From the cell containing the given text, extract its center point as (x, y) coordinate. 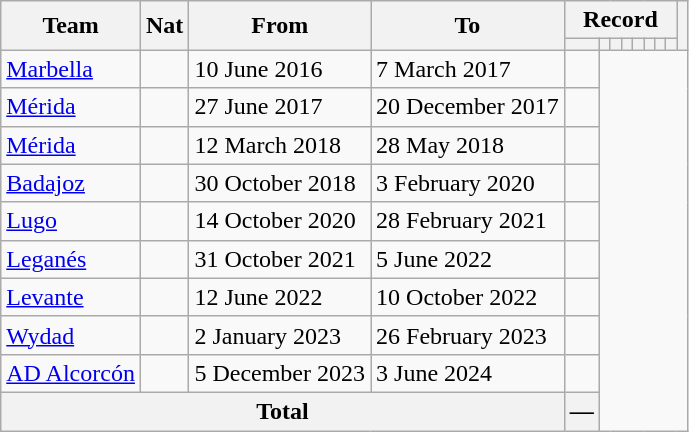
Total (282, 411)
3 June 2024 (468, 373)
26 February 2023 (468, 335)
12 March 2018 (280, 145)
27 June 2017 (280, 107)
2 January 2023 (280, 335)
3 February 2020 (468, 183)
AD Alcorcón (71, 373)
20 December 2017 (468, 107)
Nat (164, 26)
28 May 2018 (468, 145)
Lugo (71, 221)
To (468, 26)
Team (71, 26)
— (582, 411)
Badajoz (71, 183)
14 October 2020 (280, 221)
31 October 2021 (280, 259)
10 October 2022 (468, 297)
From (280, 26)
5 June 2022 (468, 259)
28 February 2021 (468, 221)
Leganés (71, 259)
10 June 2016 (280, 69)
Levante (71, 297)
12 June 2022 (280, 297)
Record (620, 20)
7 March 2017 (468, 69)
Wydad (71, 335)
30 October 2018 (280, 183)
Marbella (71, 69)
5 December 2023 (280, 373)
